Extract the (X, Y) coordinate from the center of the cell holding the provided text.  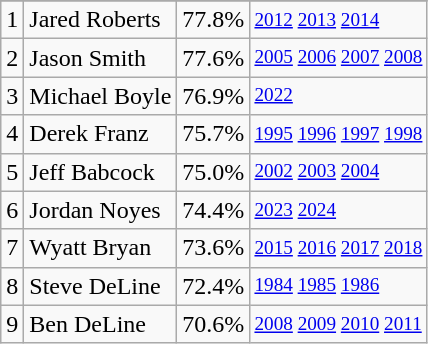
77.8% (214, 20)
76.9% (214, 96)
2 (12, 58)
8 (12, 286)
4 (12, 134)
75.7% (214, 134)
7 (12, 248)
Jordan Noyes (100, 210)
70.6% (214, 324)
3 (12, 96)
73.6% (214, 248)
Steve DeLine (100, 286)
1995 1996 1997 1998 (338, 134)
72.4% (214, 286)
6 (12, 210)
74.4% (214, 210)
2015 2016 2017 2018 (338, 248)
2002 2003 2004 (338, 172)
Derek Franz (100, 134)
Jared Roberts (100, 20)
2022 (338, 96)
9 (12, 324)
77.6% (214, 58)
75.0% (214, 172)
Wyatt Bryan (100, 248)
Jason Smith (100, 58)
2023 2024 (338, 210)
2008 2009 2010 2011 (338, 324)
2012 2013 2014 (338, 20)
1984 1985 1986 (338, 286)
5 (12, 172)
2005 2006 2007 2008 (338, 58)
Jeff Babcock (100, 172)
Ben DeLine (100, 324)
1 (12, 20)
Michael Boyle (100, 96)
